Identify which cell holds the provided text, then report its [x, y] central coordinate. 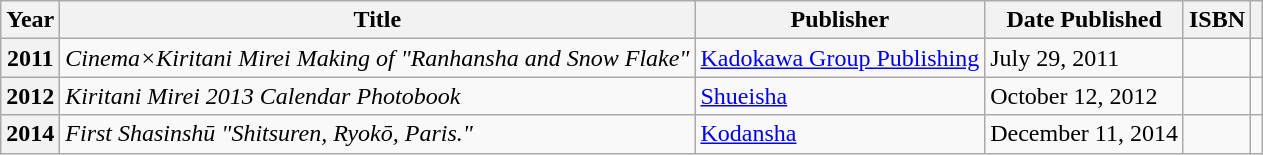
Publisher [840, 20]
December 11, 2014 [1084, 134]
2011 [30, 58]
October 12, 2012 [1084, 96]
Title [378, 20]
ISBN [1216, 20]
2014 [30, 134]
First Shasinshū "Shitsuren, Ryokō, Paris." [378, 134]
Kodansha [840, 134]
Kiritani Mirei 2013 Calendar Photobook [378, 96]
July 29, 2011 [1084, 58]
Cinema×Kiritani Mirei Making of "Ranhansha and Snow Flake" [378, 58]
Kadokawa Group Publishing [840, 58]
Year [30, 20]
Date Published [1084, 20]
Shueisha [840, 96]
2012 [30, 96]
